Return (X, Y) of the center of cell containing provided text 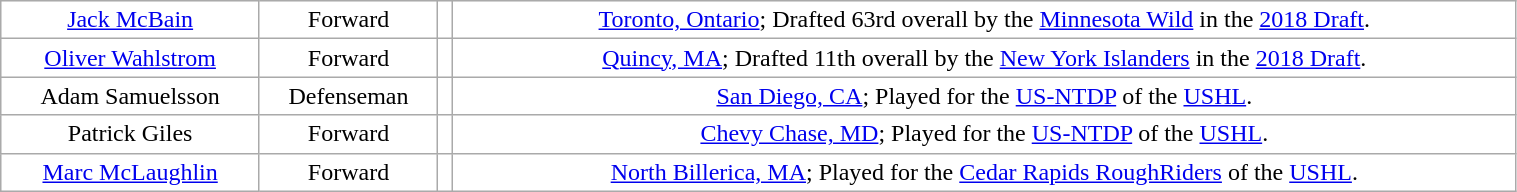
Marc McLaughlin (130, 172)
Quincy, MA; Drafted 11th overall by the New York Islanders in the 2018 Draft. (984, 58)
North Billerica, MA; Played for the Cedar Rapids RoughRiders of the USHL. (984, 172)
Oliver Wahlstrom (130, 58)
Patrick Giles (130, 134)
Chevy Chase, MD; Played for the US-NTDP of the USHL. (984, 134)
San Diego, CA; Played for the US-NTDP of the USHL. (984, 96)
Defenseman (348, 96)
Adam Samuelsson (130, 96)
Jack McBain (130, 20)
Toronto, Ontario; Drafted 63rd overall by the Minnesota Wild in the 2018 Draft. (984, 20)
